From the cell containing the given text, extract its center point as (x, y) coordinate. 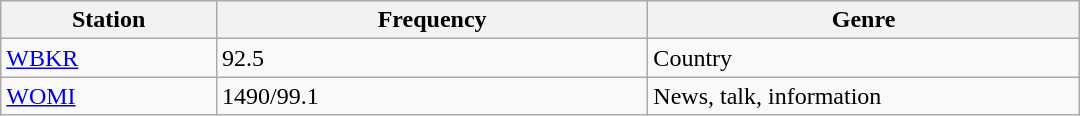
Frequency (432, 20)
News, talk, information (864, 96)
Country (864, 58)
Station (109, 20)
Genre (864, 20)
WOMI (109, 96)
92.5 (432, 58)
WBKR (109, 58)
1490/99.1 (432, 96)
